Return the [X, Y] coordinate for the center point of the cell that contains the specified text.  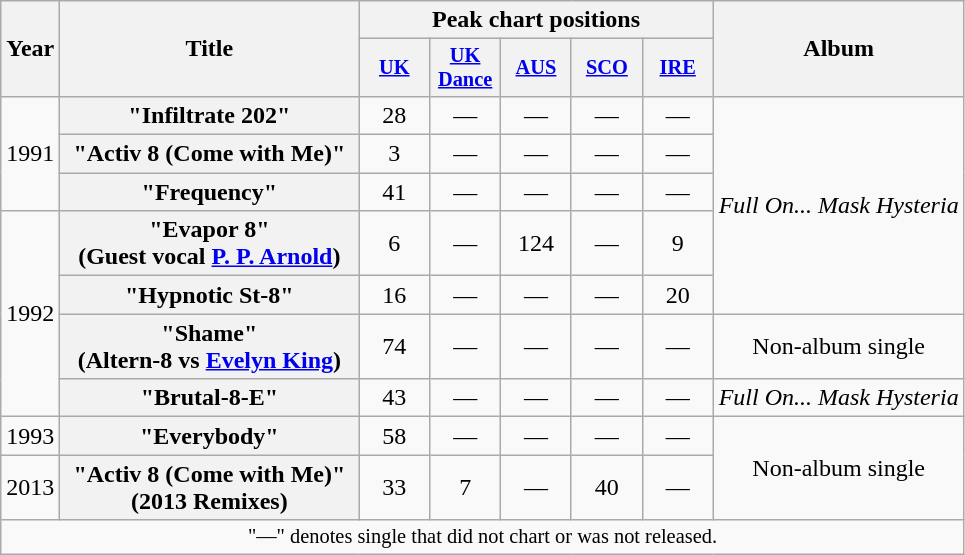
"Shame"(Altern-8 vs Evelyn King) [210, 346]
3 [394, 154]
1991 [30, 153]
Peak chart positions [536, 20]
124 [536, 244]
40 [606, 488]
UK [394, 68]
"Brutal-8-E" [210, 398]
2013 [30, 488]
Year [30, 49]
"Activ 8 (Come with Me)"(2013 Remixes) [210, 488]
58 [394, 436]
AUS [536, 68]
1992 [30, 314]
33 [394, 488]
"Hypnotic St-8" [210, 295]
41 [394, 192]
74 [394, 346]
9 [678, 244]
43 [394, 398]
20 [678, 295]
7 [466, 488]
IRE [678, 68]
28 [394, 115]
"—" denotes single that did not chart or was not released. [482, 537]
Title [210, 49]
6 [394, 244]
"Everybody" [210, 436]
"Activ 8 (Come with Me)" [210, 154]
Album [838, 49]
1993 [30, 436]
UK Dance [466, 68]
"Frequency" [210, 192]
"Infiltrate 202" [210, 115]
16 [394, 295]
"Evapor 8"(Guest vocal P. P. Arnold) [210, 244]
SCO [606, 68]
